Locate the cell with the specified text and output its [x, y] center coordinate. 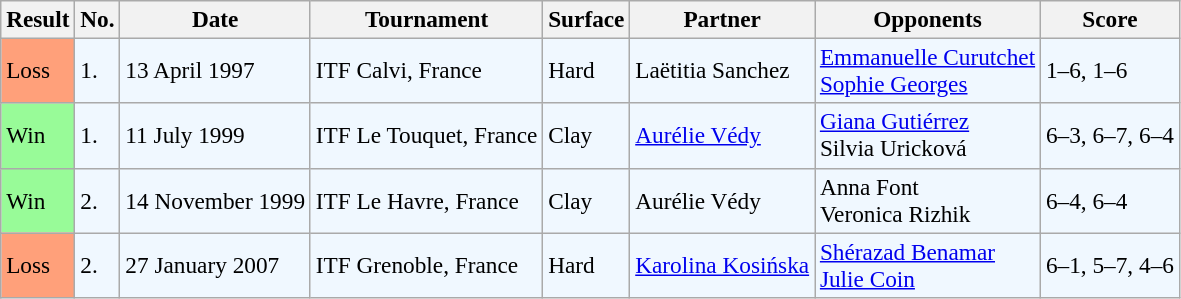
6–3, 6–7, 6–4 [1110, 136]
ITF Grenoble, France [426, 264]
Surface [586, 19]
ITF Le Havre, France [426, 200]
No. [98, 19]
Emmanuelle Curutchet Sophie Georges [927, 70]
6–1, 5–7, 4–6 [1110, 264]
Result [38, 19]
Date [215, 19]
11 July 1999 [215, 136]
13 April 1997 [215, 70]
Anna Font Veronica Rizhik [927, 200]
1–6, 1–6 [1110, 70]
27 January 2007 [215, 264]
Shérazad Benamar Julie Coin [927, 264]
Tournament [426, 19]
Partner [722, 19]
14 November 1999 [215, 200]
ITF Le Touquet, France [426, 136]
Laëtitia Sanchez [722, 70]
Opponents [927, 19]
Karolina Kosińska [722, 264]
Giana Gutiérrez Silvia Uricková [927, 136]
ITF Calvi, France [426, 70]
6–4, 6–4 [1110, 200]
Score [1110, 19]
